Locate the cell with the specified text and output its [X, Y] center coordinate. 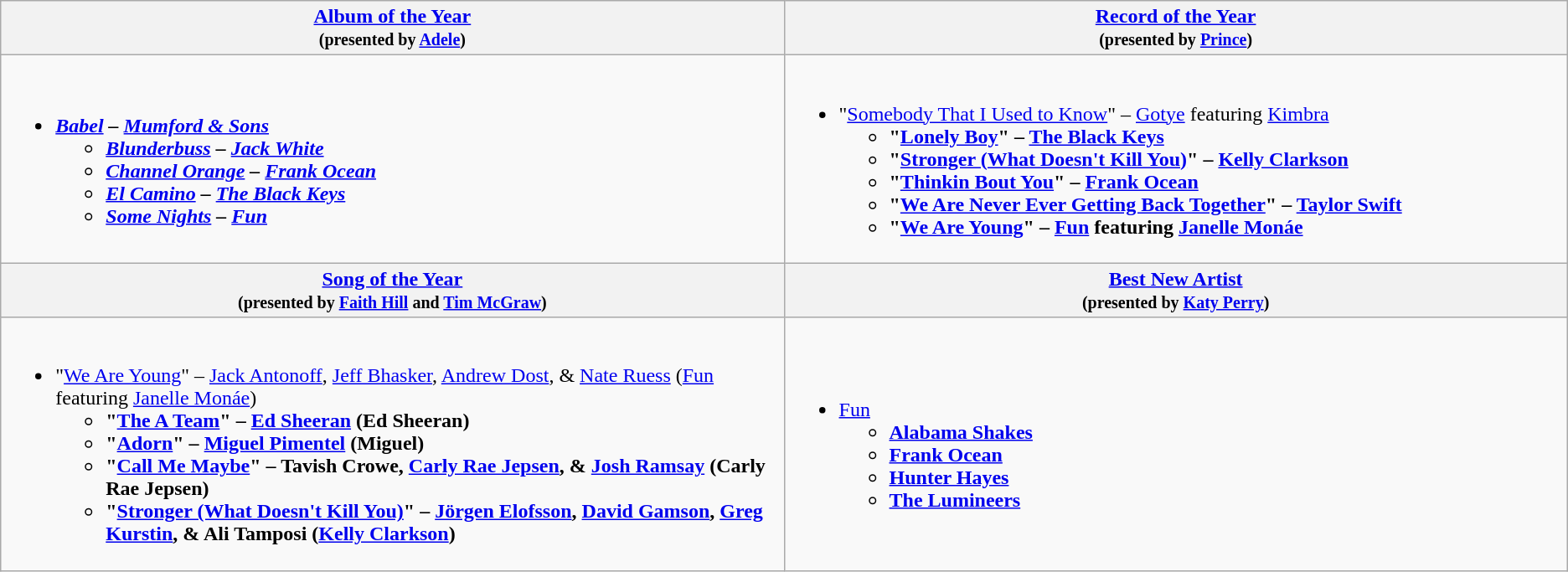
Babel – Mumford & SonsBlunderbuss – Jack WhiteChannel Orange – Frank OceanEl Camino – The Black KeysSome Nights – Fun [392, 159]
Album of the Year(presented by Adele) [392, 28]
Best New Artist(presented by Katy Perry) [1176, 290]
FunAlabama ShakesFrank OceanHunter HayesThe Lumineers [1176, 444]
Song of the Year(presented by Faith Hill and Tim McGraw) [392, 290]
Record of the Year(presented by Prince) [1176, 28]
